Identify which cell holds the provided text, then report its [x, y] central coordinate. 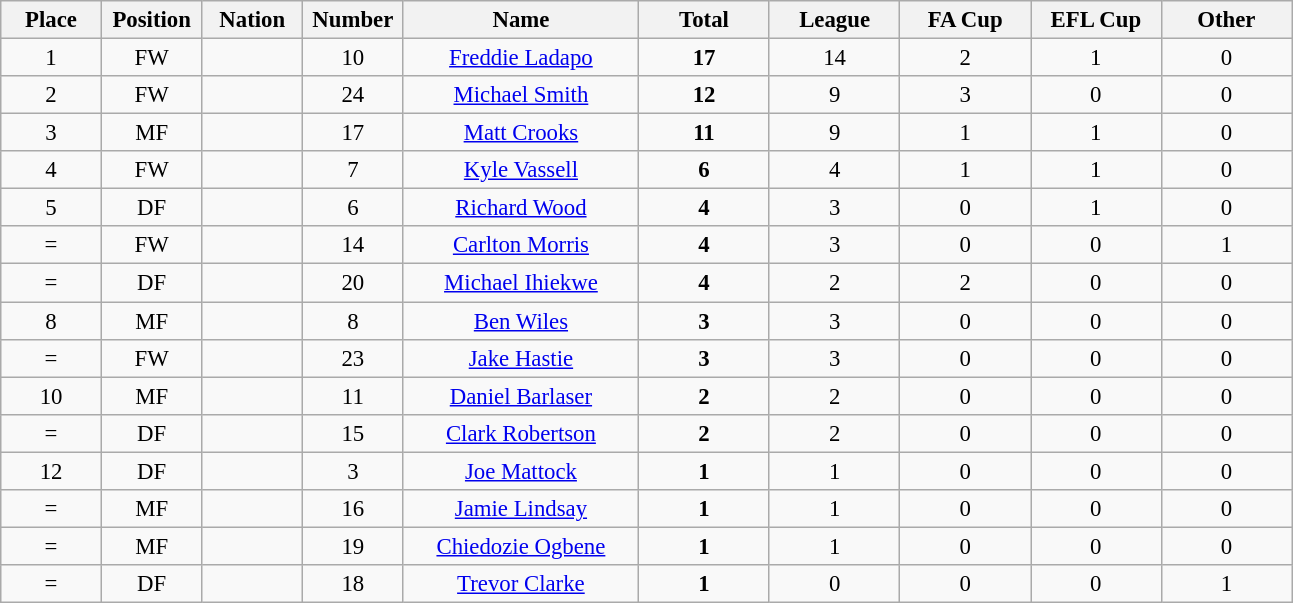
Name [521, 20]
Joe Mattock [521, 471]
Trevor Clarke [521, 584]
Matt Crooks [521, 133]
FA Cup [966, 20]
League [834, 20]
Daniel Barlaser [521, 396]
23 [354, 358]
Other [1226, 20]
EFL Cup [1096, 20]
Kyle Vassell [521, 170]
Chiedozie Ogbene [521, 546]
Position [152, 20]
Jake Hastie [521, 358]
Ben Wiles [521, 321]
Total [704, 20]
19 [354, 546]
Richard Wood [521, 208]
Jamie Lindsay [521, 509]
Michael Smith [521, 95]
Place [52, 20]
Number [354, 20]
5 [52, 208]
Michael Ihiekwe [521, 283]
Freddie Ladapo [521, 58]
Nation [252, 20]
16 [354, 509]
24 [354, 95]
7 [354, 170]
20 [354, 283]
Clark Robertson [521, 433]
Carlton Morris [521, 245]
15 [354, 433]
18 [354, 584]
